Identify which cell holds the provided text, then report its (x, y) central coordinate. 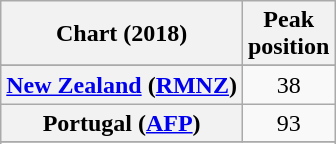
93 (288, 123)
Peakposition (288, 34)
38 (288, 85)
Chart (2018) (122, 34)
Portugal (AFP) (122, 123)
New Zealand (RMNZ) (122, 85)
